Search for the cell housing the specified text and yield its (x, y) center coordinate. 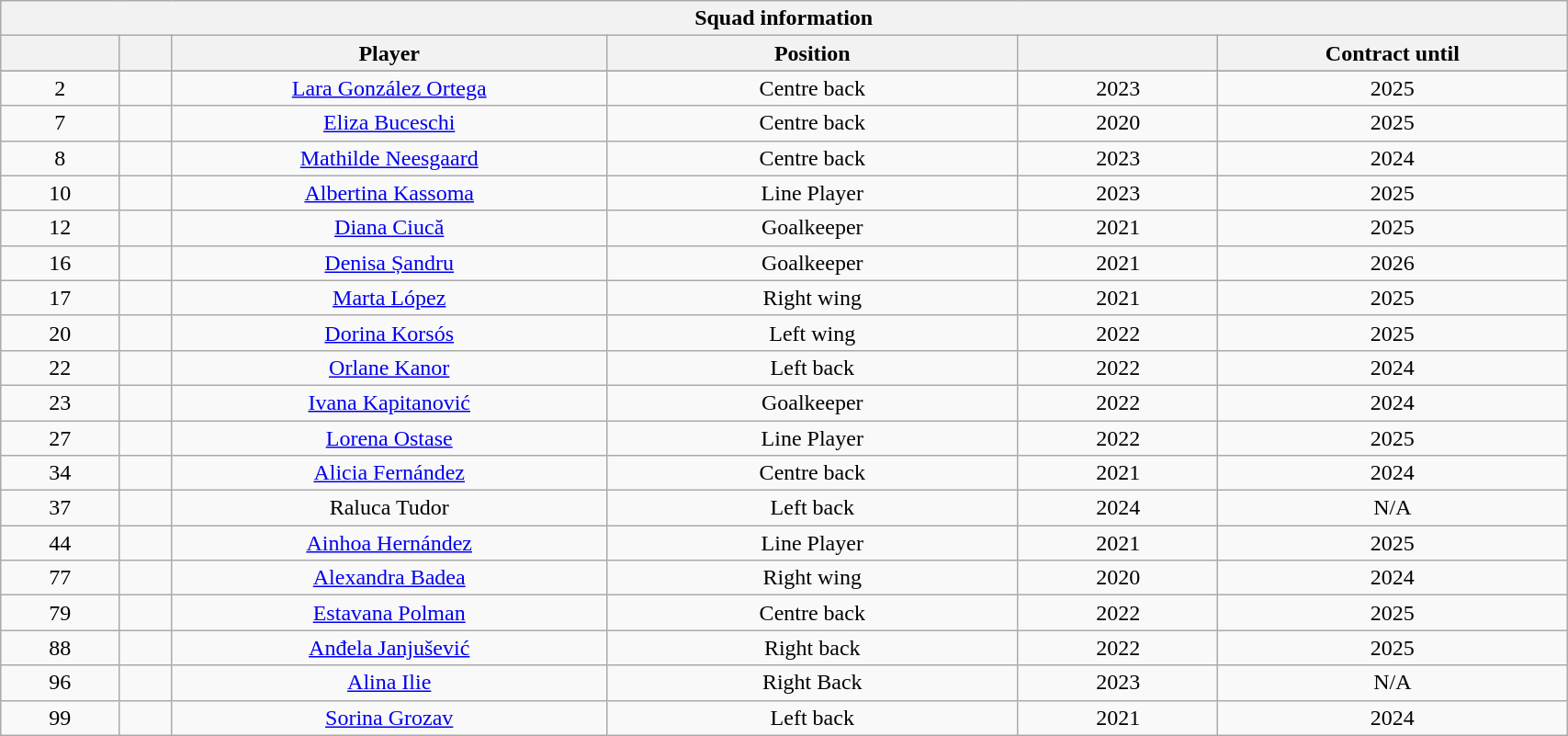
7 (61, 123)
Alina Ilie (389, 683)
Squad information (784, 18)
Ainhoa Hernández (389, 543)
37 (61, 508)
Albertina Kassoma (389, 193)
Left wing (812, 333)
22 (61, 368)
16 (61, 263)
44 (61, 543)
27 (61, 438)
Position (812, 53)
34 (61, 473)
Alicia Fernández (389, 473)
Mathilde Neesgaard (389, 158)
Anđela Janjušević (389, 648)
96 (61, 683)
Alexandra Badea (389, 578)
Marta López (389, 298)
Ivana Kapitanović (389, 402)
20 (61, 333)
77 (61, 578)
Sorina Grozav (389, 718)
2026 (1393, 263)
Denisa Șandru (389, 263)
10 (61, 193)
17 (61, 298)
88 (61, 648)
23 (61, 402)
Estavana Polman (389, 613)
Dorina Korsós (389, 333)
2 (61, 88)
Lorena Ostase (389, 438)
Raluca Tudor (389, 508)
12 (61, 228)
Player (389, 53)
8 (61, 158)
Contract until (1393, 53)
Right Back (812, 683)
Orlane Kanor (389, 368)
Diana Ciucă (389, 228)
79 (61, 613)
Eliza Buceschi (389, 123)
99 (61, 718)
Right back (812, 648)
Lara González Ortega (389, 88)
